Extract the (X, Y) coordinate from the center of the cell holding the provided text.  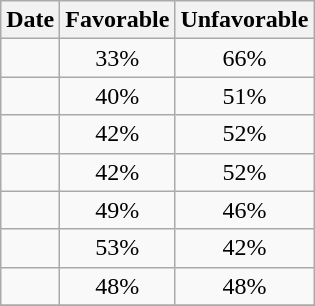
40% (118, 96)
46% (244, 210)
Favorable (118, 20)
51% (244, 96)
49% (118, 210)
Unfavorable (244, 20)
53% (118, 248)
66% (244, 58)
33% (118, 58)
Date (30, 20)
